From the cell containing the given text, extract its center point as [X, Y] coordinate. 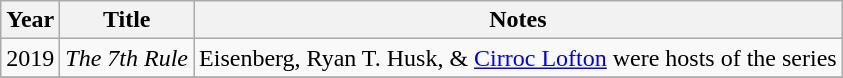
Year [30, 20]
The 7th Rule [127, 58]
Notes [518, 20]
2019 [30, 58]
Eisenberg, Ryan T. Husk, & Cirroc Lofton were hosts of the series [518, 58]
Title [127, 20]
